Identify which cell holds the provided text, then report its [X, Y] central coordinate. 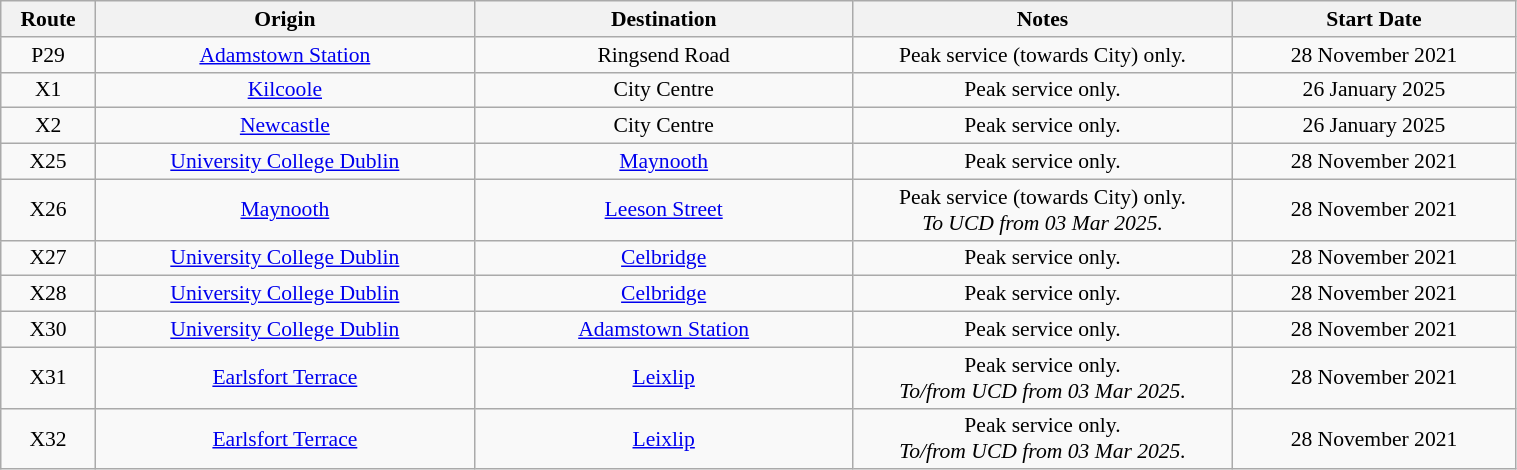
Newcastle [284, 126]
P29 [48, 55]
X27 [48, 258]
Peak service (towards City) only.To UCD from 03 Mar 2025. [1042, 210]
Notes [1042, 19]
X30 [48, 330]
Kilcoole [284, 90]
X26 [48, 210]
Peak service (towards City) only. [1042, 55]
Origin [284, 19]
Leeson Street [664, 210]
X25 [48, 162]
X28 [48, 294]
Ringsend Road [664, 55]
X31 [48, 378]
X1 [48, 90]
Destination [664, 19]
Start Date [1374, 19]
Route [48, 19]
X32 [48, 438]
X2 [48, 126]
